Detect which cell encompasses the target text, then output its (x, y) center coordinate. 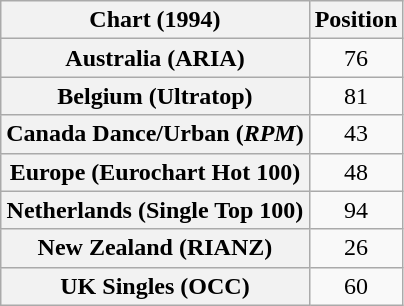
26 (356, 248)
New Zealand (RIANZ) (155, 248)
Canada Dance/Urban (RPM) (155, 134)
UK Singles (OCC) (155, 286)
48 (356, 172)
Europe (Eurochart Hot 100) (155, 172)
43 (356, 134)
76 (356, 58)
Position (356, 20)
Chart (1994) (155, 20)
94 (356, 210)
Belgium (Ultratop) (155, 96)
Netherlands (Single Top 100) (155, 210)
60 (356, 286)
81 (356, 96)
Australia (ARIA) (155, 58)
